Extract the (x, y) coordinate from the center of the cell holding the provided text.  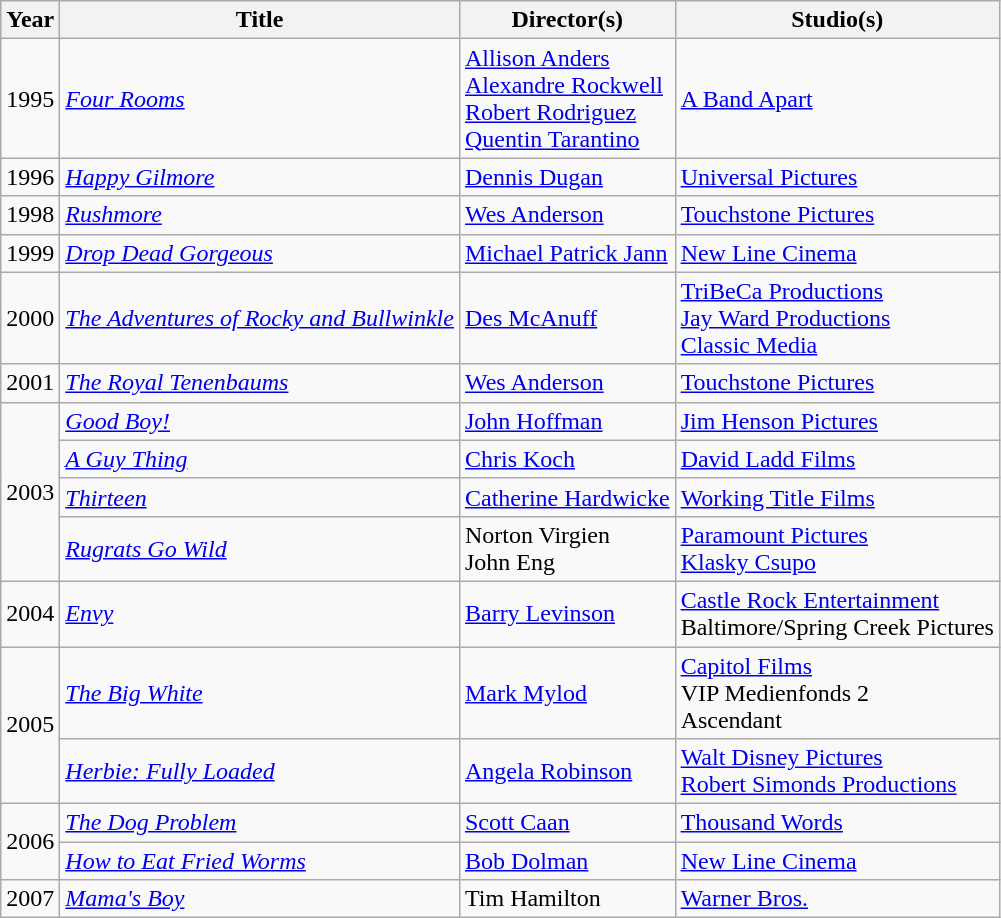
1995 (30, 98)
The Adventures of Rocky and Bullwinkle (260, 318)
Barry Levinson (567, 614)
A Guy Thing (260, 459)
2000 (30, 318)
Angela Robinson (567, 772)
Scott Caan (567, 823)
How to Eat Fried Worms (260, 861)
Rugrats Go Wild (260, 548)
TriBeCa ProductionsJay Ward ProductionsClassic Media (837, 318)
1999 (30, 253)
Des McAnuff (567, 318)
Herbie: Fully Loaded (260, 772)
Rushmore (260, 215)
Michael Patrick Jann (567, 253)
Catherine Hardwicke (567, 497)
Allison AndersAlexandre RockwellRobert RodriguezQuentin Tarantino (567, 98)
Happy Gilmore (260, 177)
Paramount PicturesKlasky Csupo (837, 548)
Thousand Words (837, 823)
2001 (30, 383)
Good Boy! (260, 421)
Studio(s) (837, 20)
2004 (30, 614)
2003 (30, 492)
Year (30, 20)
Tim Hamilton (567, 899)
Title (260, 20)
Chris Koch (567, 459)
The Big White (260, 692)
1998 (30, 215)
Mama's Boy (260, 899)
The Royal Tenenbaums (260, 383)
Dennis Dugan (567, 177)
2007 (30, 899)
Jim Henson Pictures (837, 421)
Mark Mylod (567, 692)
Walt Disney PicturesRobert Simonds Productions (837, 772)
David Ladd Films (837, 459)
Bob Dolman (567, 861)
Castle Rock EntertainmentBaltimore/Spring Creek Pictures (837, 614)
Working Title Films (837, 497)
Drop Dead Gorgeous (260, 253)
Director(s) (567, 20)
Universal Pictures (837, 177)
2006 (30, 842)
Thirteen (260, 497)
Four Rooms (260, 98)
Capitol FilmsVIP Medienfonds 2Ascendant (837, 692)
Warner Bros. (837, 899)
John Hoffman (567, 421)
2005 (30, 724)
A Band Apart (837, 98)
The Dog Problem (260, 823)
Envy (260, 614)
1996 (30, 177)
Norton VirgienJohn Eng (567, 548)
